Provide the [x, y] coordinate of the cell's center where the given text is located.  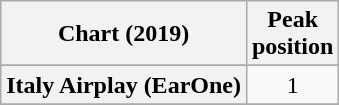
Peakposition [292, 34]
Italy Airplay (EarOne) [124, 85]
Chart (2019) [124, 34]
1 [292, 85]
